For the text-containing cell, return its midpoint in [x, y] coordinate format. 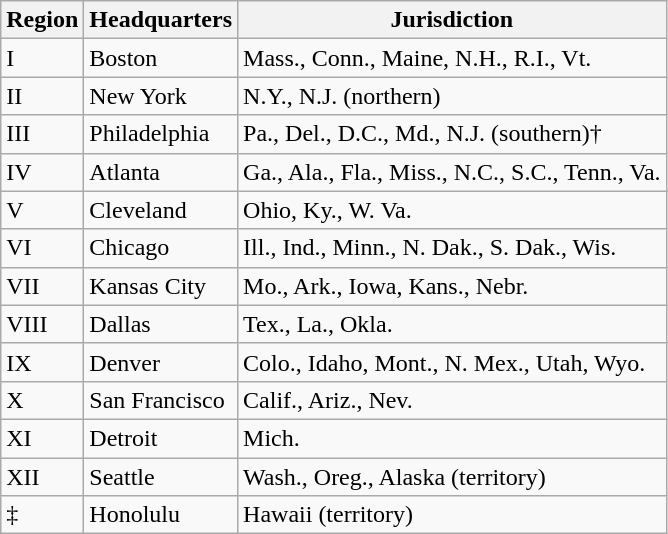
I [42, 58]
Headquarters [161, 20]
VI [42, 248]
Chicago [161, 248]
III [42, 134]
Cleveland [161, 210]
Kansas City [161, 286]
Atlanta [161, 172]
II [42, 96]
Mo., Ark., Iowa, Kans., Nebr. [452, 286]
Colo., Idaho, Mont., N. Mex., Utah, Wyo. [452, 362]
Ohio, Ky., W. Va. [452, 210]
Boston [161, 58]
IX [42, 362]
Calif., Ariz., Nev. [452, 400]
XII [42, 477]
X [42, 400]
V [42, 210]
‡ [42, 515]
Philadelphia [161, 134]
VII [42, 286]
XI [42, 438]
Mass., Conn., Maine, N.H., R.I., Vt. [452, 58]
Ill., Ind., Minn., N. Dak., S. Dak., Wis. [452, 248]
Ga., Ala., Fla., Miss., N.C., S.C., Tenn., Va. [452, 172]
Detroit [161, 438]
Tex., La., Okla. [452, 324]
Jurisdiction [452, 20]
Honolulu [161, 515]
Dallas [161, 324]
VIII [42, 324]
Region [42, 20]
Hawaii (territory) [452, 515]
Pa., Del., D.C., Md., N.J. (southern)† [452, 134]
Denver [161, 362]
Mich. [452, 438]
N.Y., N.J. (northern) [452, 96]
San Francisco [161, 400]
Wash., Oreg., Alaska (territory) [452, 477]
IV [42, 172]
New York [161, 96]
Seattle [161, 477]
